Capture the cell that displays the provided text and extract its (x, y) central coordinate. 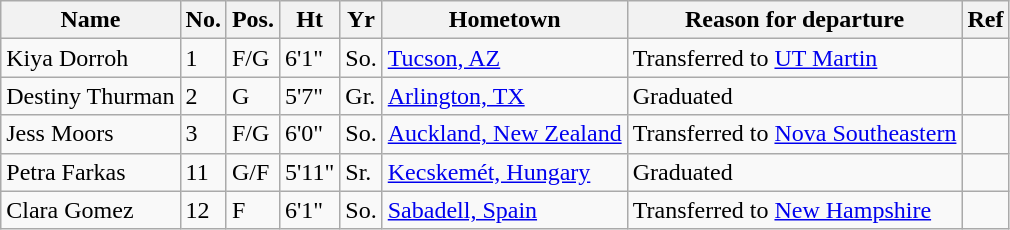
Clara Gomez (90, 210)
Kiya Dorroh (90, 58)
11 (203, 172)
Kecskemét, Hungary (504, 172)
Sabadell, Spain (504, 210)
12 (203, 210)
Auckland, New Zealand (504, 134)
No. (203, 20)
Transferred to New Hampshire (794, 210)
5'7" (309, 96)
3 (203, 134)
6'0" (309, 134)
Sr. (361, 172)
Gr. (361, 96)
Ht (309, 20)
Pos. (252, 20)
Transferred to Nova Southeastern (794, 134)
2 (203, 96)
5'11" (309, 172)
Ref (986, 20)
G/F (252, 172)
F (252, 210)
Petra Farkas (90, 172)
Name (90, 20)
G (252, 96)
Hometown (504, 20)
Transferred to UT Martin (794, 58)
Yr (361, 20)
Reason for departure (794, 20)
Destiny Thurman (90, 96)
Jess Moors (90, 134)
Arlington, TX (504, 96)
1 (203, 58)
Tucson, AZ (504, 58)
